For the text-containing cell, return its midpoint in [x, y] coordinate format. 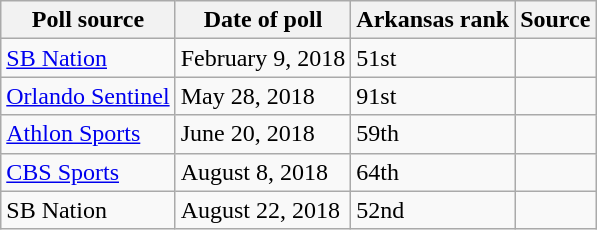
59th [433, 134]
64th [433, 172]
August 8, 2018 [263, 172]
June 20, 2018 [263, 134]
91st [433, 96]
February 9, 2018 [263, 58]
Orlando Sentinel [88, 96]
CBS Sports [88, 172]
Source [556, 20]
August 22, 2018 [263, 210]
Date of poll [263, 20]
51st [433, 58]
May 28, 2018 [263, 96]
Arkansas rank [433, 20]
Poll source [88, 20]
52nd [433, 210]
Athlon Sports [88, 134]
